Find where the given text appears and provide that cell's center as (x, y) coordinate. 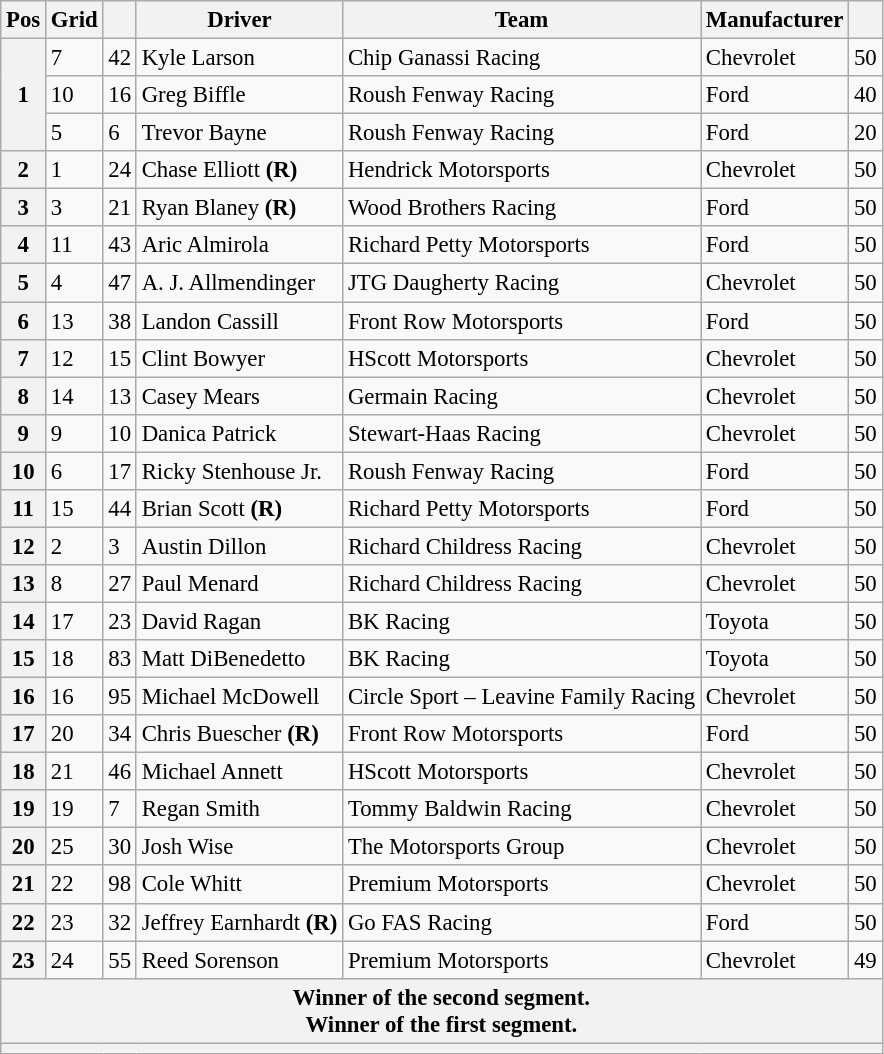
Danica Patrick (239, 433)
27 (120, 584)
Aric Almirola (239, 245)
43 (120, 245)
Landon Cassill (239, 321)
Winner of the second segment. Winner of the first segment. (442, 1010)
95 (120, 697)
Austin Dillon (239, 546)
Josh Wise (239, 847)
Chris Buescher (R) (239, 734)
47 (120, 283)
34 (120, 734)
Stewart-Haas Racing (522, 433)
Team (522, 20)
38 (120, 321)
Trevor Bayne (239, 133)
Tommy Baldwin Racing (522, 809)
Brian Scott (R) (239, 509)
49 (866, 960)
46 (120, 772)
Grid (74, 20)
Casey Mears (239, 396)
JTG Daugherty Racing (522, 283)
55 (120, 960)
Michael McDowell (239, 697)
A. J. Allmendinger (239, 283)
Clint Bowyer (239, 358)
Manufacturer (775, 20)
Michael Annett (239, 772)
32 (120, 922)
Ricky Stenhouse Jr. (239, 471)
25 (74, 847)
83 (120, 659)
Kyle Larson (239, 58)
Matt DiBenedetto (239, 659)
Regan Smith (239, 809)
Reed Sorenson (239, 960)
42 (120, 58)
Driver (239, 20)
Pos (24, 20)
Jeffrey Earnhardt (R) (239, 922)
Ryan Blaney (R) (239, 208)
Hendrick Motorsports (522, 170)
Circle Sport – Leavine Family Racing (522, 697)
Chip Ganassi Racing (522, 58)
Chase Elliott (R) (239, 170)
David Ragan (239, 621)
44 (120, 509)
98 (120, 885)
Greg Biffle (239, 95)
Go FAS Racing (522, 922)
30 (120, 847)
Paul Menard (239, 584)
The Motorsports Group (522, 847)
40 (866, 95)
Germain Racing (522, 396)
Wood Brothers Racing (522, 208)
Cole Whitt (239, 885)
